For the text-containing cell, return its midpoint in (x, y) coordinate format. 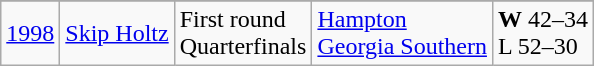
1998 (30, 34)
First roundQuarterfinals (243, 34)
Skip Holtz (117, 34)
HamptonGeorgia Southern (402, 34)
W 42–34L 52–30 (542, 34)
